Capture the cell that displays the provided text and extract its [x, y] central coordinate. 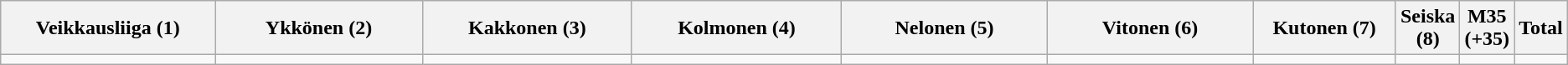
Total [1541, 28]
Ykkönen (2) [319, 28]
M35 (+35) [1488, 28]
Vitonen (6) [1149, 28]
Seiska (8) [1427, 28]
Nelonen (5) [945, 28]
Kolmonen (4) [736, 28]
Kutonen (7) [1325, 28]
Kakkonen (3) [527, 28]
Veikkausliiga (1) [108, 28]
